Return the (x, y) coordinate for the center point of the cell that contains the specified text.  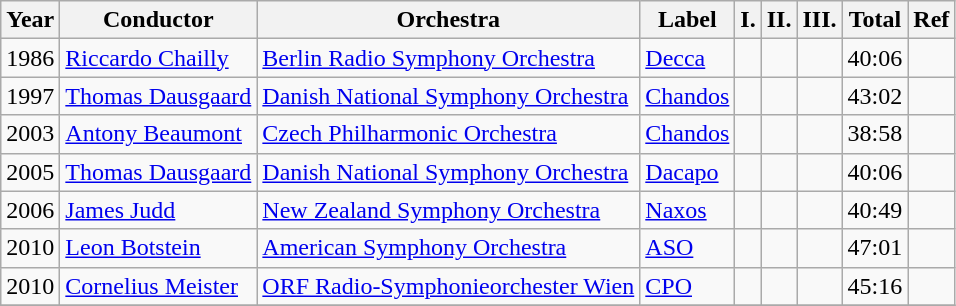
Czech Philharmonic Orchestra (448, 134)
47:01 (875, 248)
Ref (932, 20)
43:02 (875, 96)
III. (820, 20)
ORF Radio-Symphonieorchester Wien (448, 286)
45:16 (875, 286)
Leon Botstein (158, 248)
New Zealand Symphony Orchestra (448, 210)
Orchestra (448, 20)
1997 (30, 96)
Cornelius Meister (158, 286)
American Symphony Orchestra (448, 248)
2005 (30, 172)
James Judd (158, 210)
1986 (30, 58)
Riccardo Chailly (158, 58)
Conductor (158, 20)
Year (30, 20)
Decca (688, 58)
2006 (30, 210)
2003 (30, 134)
38:58 (875, 134)
I. (748, 20)
Berlin Radio Symphony Orchestra (448, 58)
II. (779, 20)
Dacapo (688, 172)
ASO (688, 248)
Total (875, 20)
Label (688, 20)
CPO (688, 286)
Antony Beaumont (158, 134)
40:49 (875, 210)
Naxos (688, 210)
